Provide the [X, Y] coordinate of the cell's center where the given text is located.  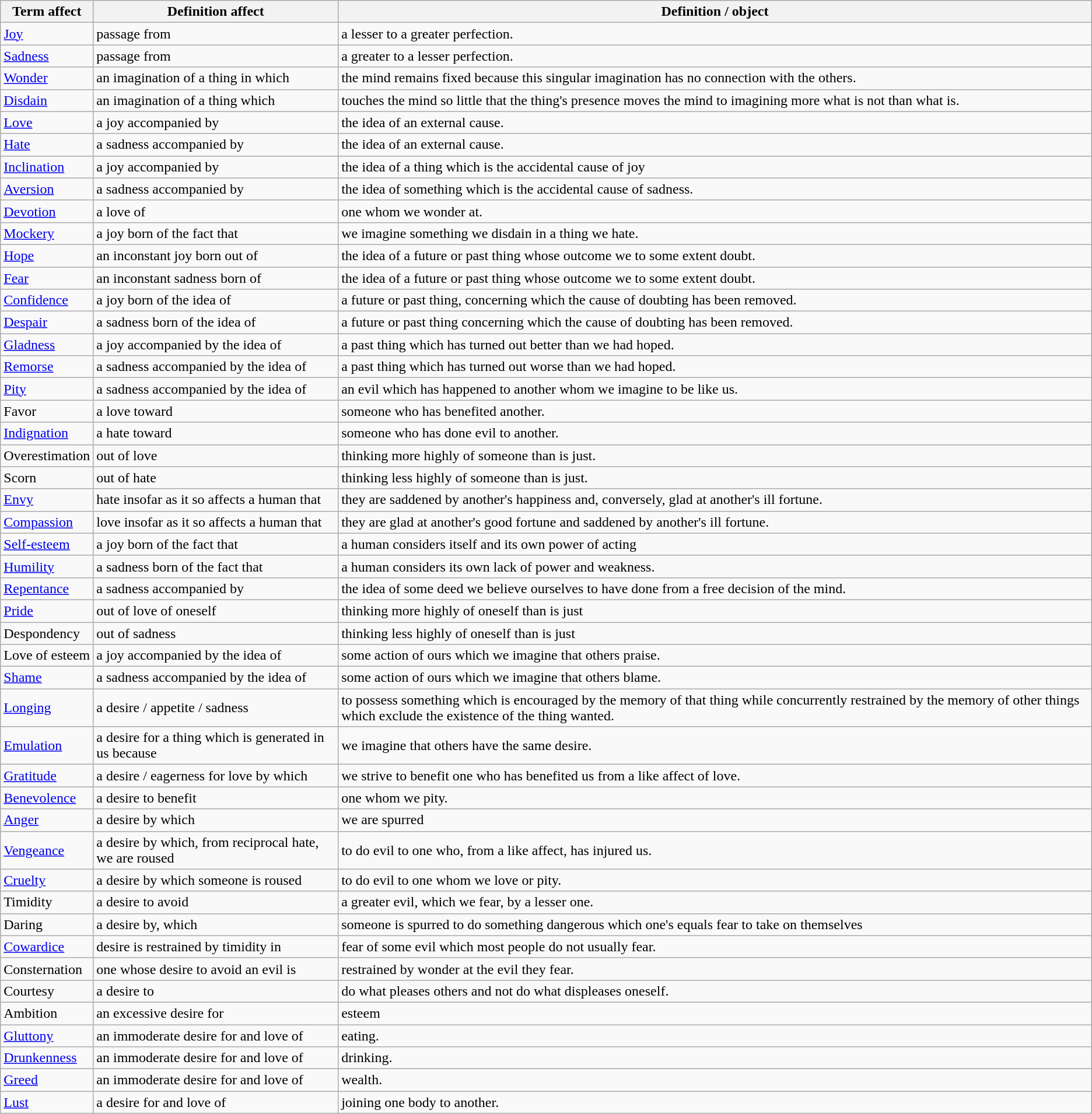
the mind remains fixed because this singular imagination has no connection with the others. [715, 78]
Sadness [47, 56]
an imagination of a thing which [216, 100]
Despondency [47, 633]
thinking more highly of someone than is just. [715, 456]
a sadness born of the idea of [216, 323]
eating. [715, 1035]
we imagine something we disdain in a thing we hate. [715, 233]
Mockery [47, 233]
Repentance [47, 588]
Cruelty [47, 880]
a hate toward [216, 433]
the idea of something which is the accidental cause of sadness. [715, 189]
Gladness [47, 345]
one whose desire to avoid an evil is [216, 969]
a lesser to a greater perfection. [715, 34]
a past thing which has turned out better than we had hoped. [715, 345]
hate insofar as it so affects a human that [216, 500]
Scorn [47, 478]
touches the mind so little that the thing's presence moves the mind to imagining more what is not than what is. [715, 100]
a desire to benefit [216, 798]
a desire by which [216, 820]
Love of esteem [47, 656]
restrained by wonder at the evil they fear. [715, 969]
a past thing which has turned out worse than we had hoped. [715, 367]
an excessive desire for [216, 1013]
Joy [47, 34]
an inconstant joy born out of [216, 255]
one whom we pity. [715, 798]
Confidence [47, 300]
Compassion [47, 522]
out of love of oneself [216, 611]
a human considers its own lack of power and weakness. [715, 566]
an imagination of a thing in which [216, 78]
Remorse [47, 367]
Hate [47, 145]
Self-esteem [47, 544]
thinking less highly of someone than is just. [715, 478]
out of hate [216, 478]
do what pleases others and not do what displeases oneself. [715, 991]
Benevolence [47, 798]
Wonder [47, 78]
Lust [47, 1102]
Humility [47, 566]
to do evil to one who, from a like affect, has injured us. [715, 850]
a sadness born of the fact that [216, 566]
Definition affect [216, 12]
Favor [47, 411]
Daring [47, 924]
a desire by which someone is roused [216, 880]
to do evil to one whom we love or pity. [715, 880]
one whom we wonder at. [715, 211]
someone who has benefited another. [715, 411]
Shame [47, 678]
we are spurred [715, 820]
Greed [47, 1080]
Longing [47, 708]
Envy [47, 500]
a greater evil, which we fear, by a lesser one. [715, 902]
Overestimation [47, 456]
fear of some evil which most people do not usually fear. [715, 947]
Gluttony [47, 1035]
a love toward [216, 411]
wealth. [715, 1080]
we imagine that others have the same desire. [715, 745]
a love of [216, 211]
Consternation [47, 969]
out of sadness [216, 633]
a desire to avoid [216, 902]
a greater to a lesser perfection. [715, 56]
an evil which has happened to another whom we imagine to be like us. [715, 389]
the idea of some deed we believe ourselves to have done from a free decision of the mind. [715, 588]
they are saddened by another's happiness and, conversely, glad at another's ill fortune. [715, 500]
Love [47, 122]
Ambition [47, 1013]
a desire for a thing which is generated in us because [216, 745]
Gratitude [47, 776]
desire is restrained by timidity in [216, 947]
joining one body to another. [715, 1102]
Despair [47, 323]
a desire for and love of [216, 1102]
the idea of a thing which is the accidental cause of joy [715, 167]
Pride [47, 611]
Pity [47, 389]
thinking less highly of oneself than is just [715, 633]
Term affect [47, 12]
some action of ours which we imagine that others praise. [715, 656]
Aversion [47, 189]
Hope [47, 255]
esteem [715, 1013]
a desire / appetite / sadness [216, 708]
a desire by, which [216, 924]
Devotion [47, 211]
Disdain [47, 100]
Emulation [47, 745]
they are glad at another's good fortune and saddened by another's ill fortune. [715, 522]
an inconstant sadness born of [216, 278]
Timidity [47, 902]
Anger [47, 820]
a desire / eagerness for love by which [216, 776]
Drunkenness [47, 1058]
Cowardice [47, 947]
a future or past thing concerning which the cause of doubting has been removed. [715, 323]
we strive to benefit one who has benefited us from a like affect of love. [715, 776]
some action of ours which we imagine that others blame. [715, 678]
drinking. [715, 1058]
Definition / object [715, 12]
someone is spurred to do something dangerous which one's equals fear to take on themselves [715, 924]
love insofar as it so affects a human that [216, 522]
Inclination [47, 167]
out of love [216, 456]
a joy born of the idea of [216, 300]
a future or past thing, concerning which the cause of doubting has been removed. [715, 300]
someone who has done evil to another. [715, 433]
Indignation [47, 433]
a desire by which, from reciprocal hate, we are roused [216, 850]
a desire to [216, 991]
thinking more highly of oneself than is just [715, 611]
Fear [47, 278]
a human considers itself and its own power of acting [715, 544]
Vengeance [47, 850]
Courtesy [47, 991]
